From the cell containing the given text, extract its center point as [x, y] coordinate. 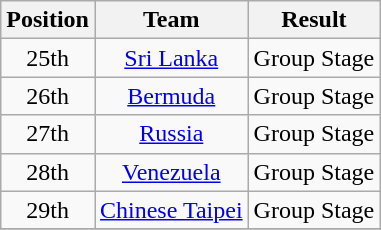
Team [171, 20]
Result [314, 20]
Venezuela [171, 172]
25th [48, 58]
Sri Lanka [171, 58]
Bermuda [171, 96]
Russia [171, 134]
Chinese Taipei [171, 210]
Position [48, 20]
29th [48, 210]
26th [48, 96]
28th [48, 172]
27th [48, 134]
